Scan for the cell matching the given text and deliver its (X, Y) coordinate at center. 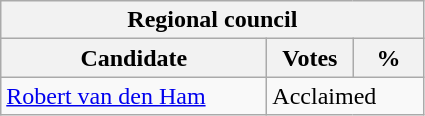
Votes (310, 58)
Acclaimed (346, 96)
Regional council (212, 20)
% (388, 58)
Robert van den Ham (134, 96)
Candidate (134, 58)
